Scan for the cell matching the given text and deliver its [X, Y] coordinate at center. 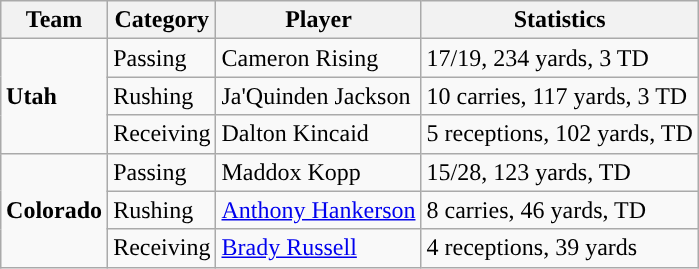
8 carries, 46 yards, TD [560, 210]
Brady Russell [318, 248]
15/28, 123 yards, TD [560, 172]
Colorado [54, 210]
5 receptions, 102 yards, TD [560, 134]
17/19, 234 yards, 3 TD [560, 58]
10 carries, 117 yards, 3 TD [560, 96]
Cameron Rising [318, 58]
Team [54, 20]
Statistics [560, 20]
Category [162, 20]
4 receptions, 39 yards [560, 248]
Utah [54, 96]
Ja'Quinden Jackson [318, 96]
Maddox Kopp [318, 172]
Dalton Kincaid [318, 134]
Anthony Hankerson [318, 210]
Player [318, 20]
